Pinpoint the cell where the given text exists, returning its [X, Y] midpoint coordinate. 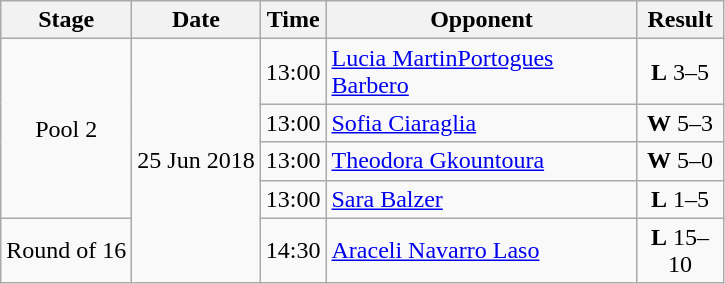
Pool 2 [66, 128]
L 15–10 [680, 250]
Sara Balzer [482, 199]
Result [680, 20]
Round of 16 [66, 250]
Stage [66, 20]
Theodora Gkountoura [482, 161]
Araceli Navarro Laso [482, 250]
W 5–0 [680, 161]
Opponent [482, 20]
L 3–5 [680, 72]
Sofia Ciaraglia [482, 123]
Time [293, 20]
L 1–5 [680, 199]
W 5–3 [680, 123]
14:30 [293, 250]
25 Jun 2018 [196, 161]
Date [196, 20]
Lucia MartinPortogues Barbero [482, 72]
